Provide the [X, Y] coordinate of the cell's center where the given text is located.  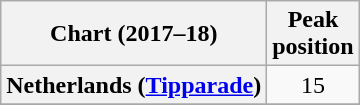
15 [313, 85]
Chart (2017–18) [134, 34]
Netherlands (Tipparade) [134, 85]
Peakposition [313, 34]
